Return [X, Y] of the center of cell containing provided text 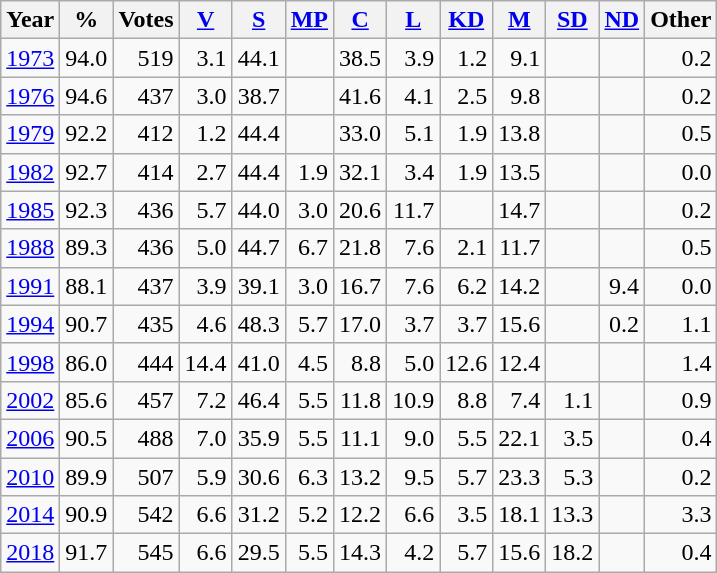
14.3 [360, 553]
11.1 [360, 438]
435 [146, 324]
44.1 [258, 58]
L [414, 20]
14.4 [206, 362]
13.2 [360, 477]
92.7 [86, 172]
7.4 [520, 400]
29.5 [258, 553]
2.1 [466, 248]
92.3 [86, 210]
Year [30, 20]
94.0 [86, 58]
13.3 [572, 515]
2010 [30, 477]
88.1 [86, 286]
% [86, 20]
Votes [146, 20]
94.6 [86, 96]
1973 [30, 58]
10.9 [414, 400]
S [258, 20]
22.1 [520, 438]
38.5 [360, 58]
M [520, 20]
23.3 [520, 477]
0.9 [681, 400]
13.8 [520, 134]
457 [146, 400]
ND [622, 20]
44.0 [258, 210]
7.0 [206, 438]
44.7 [258, 248]
4.1 [414, 96]
545 [146, 553]
5.3 [572, 477]
6.7 [309, 248]
519 [146, 58]
30.6 [258, 477]
3.3 [681, 515]
1979 [30, 134]
2018 [30, 553]
5.1 [414, 134]
39.1 [258, 286]
92.2 [86, 134]
2.5 [466, 96]
38.7 [258, 96]
6.2 [466, 286]
90.7 [86, 324]
14.2 [520, 286]
KD [466, 20]
46.4 [258, 400]
9.1 [520, 58]
12.6 [466, 362]
1985 [30, 210]
86.0 [86, 362]
21.8 [360, 248]
SD [572, 20]
1.4 [681, 362]
5.9 [206, 477]
85.6 [86, 400]
488 [146, 438]
3.4 [414, 172]
Other [681, 20]
41.0 [258, 362]
18.1 [520, 515]
13.5 [520, 172]
41.6 [360, 96]
9.0 [414, 438]
1976 [30, 96]
9.8 [520, 96]
444 [146, 362]
MP [309, 20]
90.9 [86, 515]
2.7 [206, 172]
412 [146, 134]
20.6 [360, 210]
9.5 [414, 477]
2002 [30, 400]
1998 [30, 362]
2006 [30, 438]
12.2 [360, 515]
V [206, 20]
32.1 [360, 172]
1982 [30, 172]
1991 [30, 286]
6.3 [309, 477]
5.2 [309, 515]
31.2 [258, 515]
89.9 [86, 477]
507 [146, 477]
48.3 [258, 324]
91.7 [86, 553]
542 [146, 515]
89.3 [86, 248]
18.2 [572, 553]
C [360, 20]
9.4 [622, 286]
17.0 [360, 324]
1994 [30, 324]
90.5 [86, 438]
33.0 [360, 134]
4.5 [309, 362]
12.4 [520, 362]
4.6 [206, 324]
7.2 [206, 400]
35.9 [258, 438]
3.1 [206, 58]
16.7 [360, 286]
2014 [30, 515]
4.2 [414, 553]
14.7 [520, 210]
1988 [30, 248]
414 [146, 172]
11.8 [360, 400]
